Scan for the cell matching the given text and deliver its [X, Y] coordinate at center. 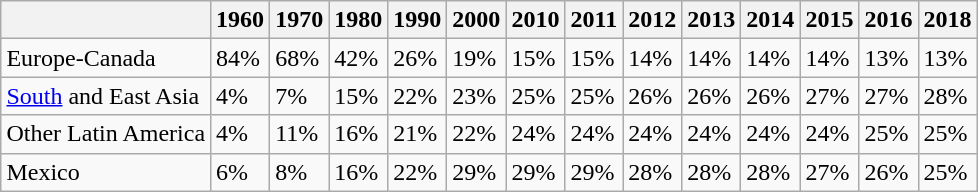
19% [476, 58]
2011 [594, 20]
2016 [888, 20]
21% [418, 134]
1970 [300, 20]
Mexico [106, 172]
2010 [536, 20]
1990 [418, 20]
1960 [240, 20]
6% [240, 172]
2013 [712, 20]
2012 [652, 20]
68% [300, 58]
South and East Asia [106, 96]
2014 [770, 20]
23% [476, 96]
8% [300, 172]
Other Latin America [106, 134]
2000 [476, 20]
2015 [830, 20]
7% [300, 96]
11% [300, 134]
2018 [948, 20]
1980 [358, 20]
84% [240, 58]
42% [358, 58]
Europe-Canada [106, 58]
